Determine the [X, Y] coordinate at the center of the cell enclosing the given text.  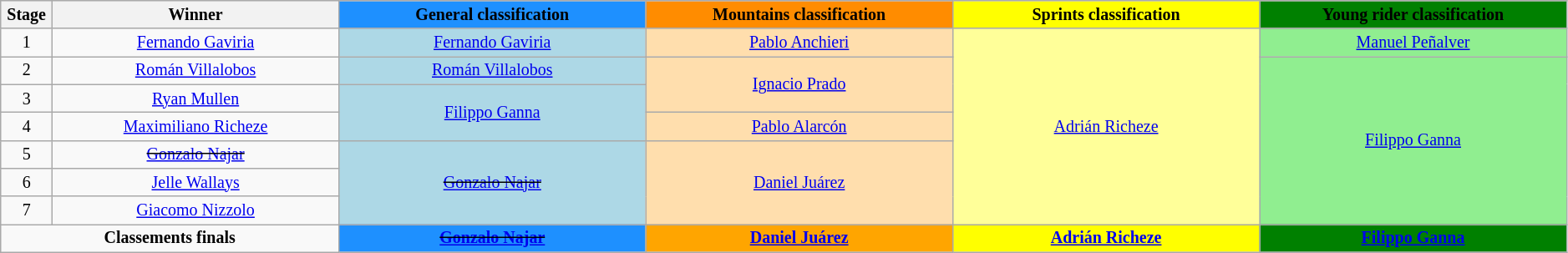
2 [27, 70]
1 [27, 43]
Sprints classification [1106, 15]
Ignacio Prado [799, 85]
General classification [493, 15]
7 [27, 210]
Giacomo Nizzolo [195, 210]
Winner [195, 15]
Jelle Wallays [195, 182]
Mountains classification [799, 15]
3 [27, 99]
Young rider classification [1413, 15]
Maximiliano Richeze [195, 127]
Pablo Alarcón [799, 127]
Classements finals [170, 239]
Manuel Peñalver [1413, 43]
4 [27, 127]
Ryan Mullen [195, 99]
6 [27, 182]
Pablo Anchieri [799, 43]
Stage [27, 15]
5 [27, 154]
